Determine the [X, Y] coordinate at the center of the cell enclosing the given text.  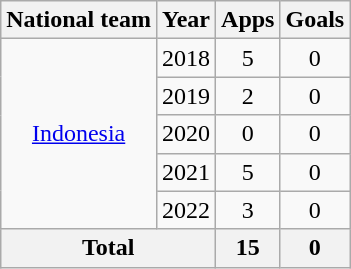
2019 [186, 96]
3 [248, 210]
Goals [315, 20]
National team [79, 20]
2018 [186, 58]
Indonesia [79, 134]
2022 [186, 210]
Total [108, 248]
15 [248, 248]
Apps [248, 20]
2020 [186, 134]
2021 [186, 172]
2 [248, 96]
Year [186, 20]
